Return the [x, y] coordinate for the center point of the cell that contains the specified text.  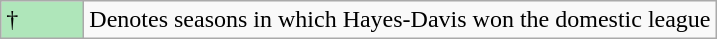
† [42, 20]
Denotes seasons in which Hayes-Davis won the domestic league [400, 20]
